Return (X, Y) of the center of cell containing provided text 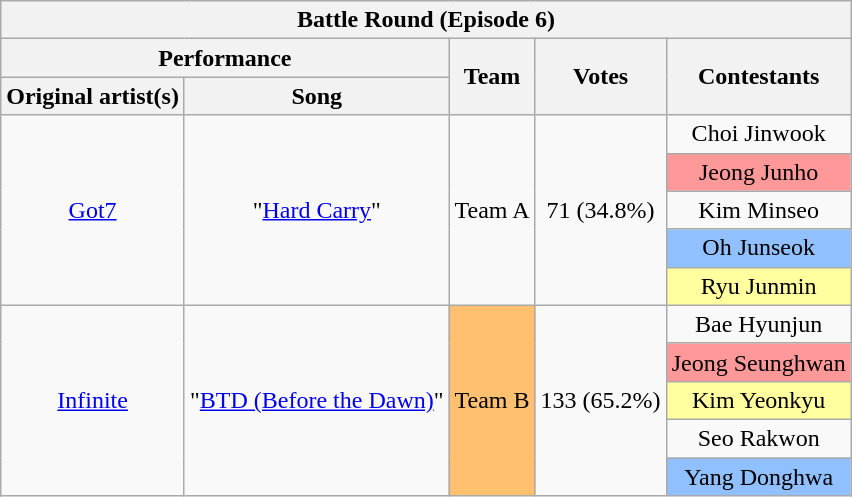
Battle Round (Episode 6) (426, 20)
Bae Hyunjun (758, 324)
Song (316, 96)
Team B (492, 400)
Got7 (93, 210)
71 (34.8%) (600, 210)
Original artist(s) (93, 96)
"Hard Carry" (316, 210)
Oh Junseok (758, 248)
Infinite (93, 400)
Kim Minseo (758, 210)
Performance (225, 58)
Jeong Seunghwan (758, 362)
133 (65.2%) (600, 400)
Contestants (758, 77)
Team (492, 77)
"BTD (Before the Dawn)" (316, 400)
Choi Jinwook (758, 134)
Jeong Junho (758, 172)
Seo Rakwon (758, 438)
Ryu Junmin (758, 286)
Votes (600, 77)
Kim Yeonkyu (758, 400)
Yang Donghwa (758, 477)
Team A (492, 210)
